Identify which cell holds the provided text, then report its [X, Y] central coordinate. 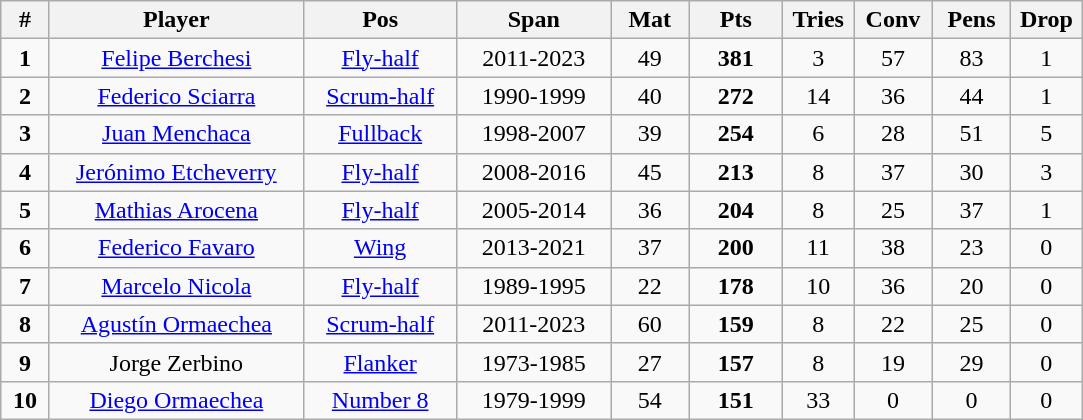
1998-2007 [534, 134]
2005-2014 [534, 210]
4 [26, 172]
44 [972, 96]
54 [650, 400]
28 [894, 134]
1989-1995 [534, 286]
Span [534, 20]
178 [736, 286]
Wing [380, 248]
# [26, 20]
39 [650, 134]
Juan Menchaca [176, 134]
Fullback [380, 134]
1979-1999 [534, 400]
40 [650, 96]
60 [650, 324]
2 [26, 96]
27 [650, 362]
157 [736, 362]
204 [736, 210]
Jerónimo Etcheverry [176, 172]
51 [972, 134]
1973-1985 [534, 362]
Agustín Ormaechea [176, 324]
33 [818, 400]
14 [818, 96]
2008-2016 [534, 172]
Federico Favaro [176, 248]
7 [26, 286]
83 [972, 58]
Tries [818, 20]
Pens [972, 20]
Conv [894, 20]
Felipe Berchesi [176, 58]
Federico Sciarra [176, 96]
57 [894, 58]
Pos [380, 20]
19 [894, 362]
20 [972, 286]
151 [736, 400]
Marcelo Nicola [176, 286]
272 [736, 96]
38 [894, 248]
29 [972, 362]
23 [972, 248]
30 [972, 172]
254 [736, 134]
381 [736, 58]
Diego Ormaechea [176, 400]
1990-1999 [534, 96]
213 [736, 172]
Pts [736, 20]
200 [736, 248]
2013-2021 [534, 248]
Mathias Arocena [176, 210]
159 [736, 324]
Flanker [380, 362]
Number 8 [380, 400]
Player [176, 20]
45 [650, 172]
11 [818, 248]
Drop [1046, 20]
Jorge Zerbino [176, 362]
9 [26, 362]
Mat [650, 20]
49 [650, 58]
